Pinpoint the cell where the given text exists, returning its (X, Y) midpoint coordinate. 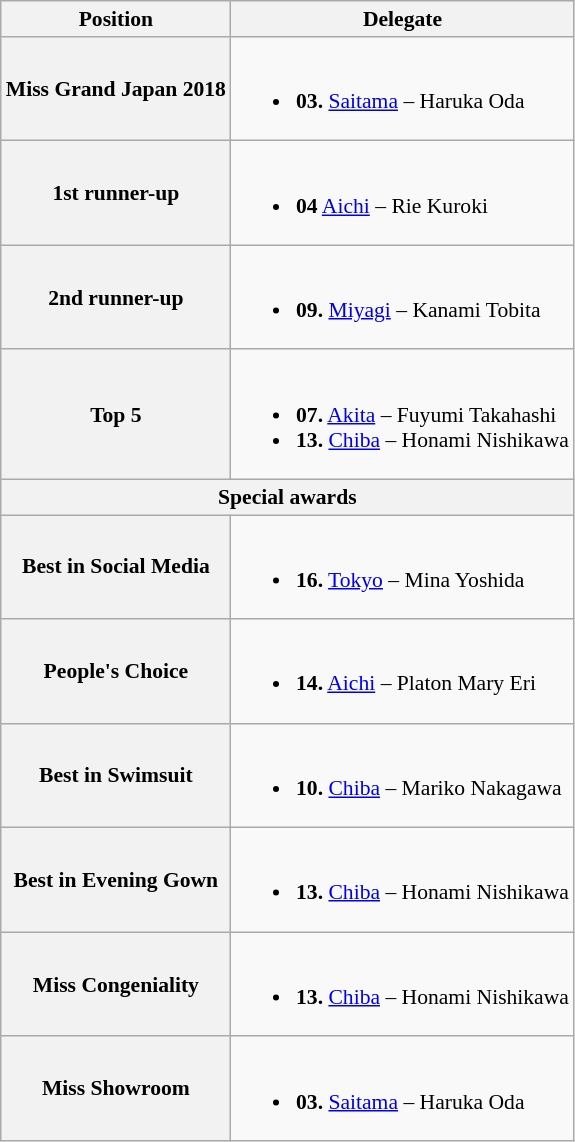
Miss Congeniality (116, 984)
14. Aichi – Platon Mary Eri (402, 671)
Best in Social Media (116, 567)
04 Aichi – Rie Kuroki (402, 193)
Position (116, 19)
Miss Grand Japan 2018 (116, 89)
Delegate (402, 19)
Miss Showroom (116, 1089)
10. Chiba – Mariko Nakagawa (402, 776)
Top 5 (116, 415)
2nd runner-up (116, 297)
Best in Evening Gown (116, 880)
16. Tokyo – Mina Yoshida (402, 567)
Special awards (288, 497)
07. Akita – Fuyumi Takahashi13. Chiba – Honami Nishikawa (402, 415)
1st runner-up (116, 193)
People's Choice (116, 671)
Best in Swimsuit (116, 776)
09. Miyagi – Kanami Tobita (402, 297)
